Capture the cell that displays the provided text and extract its [x, y] central coordinate. 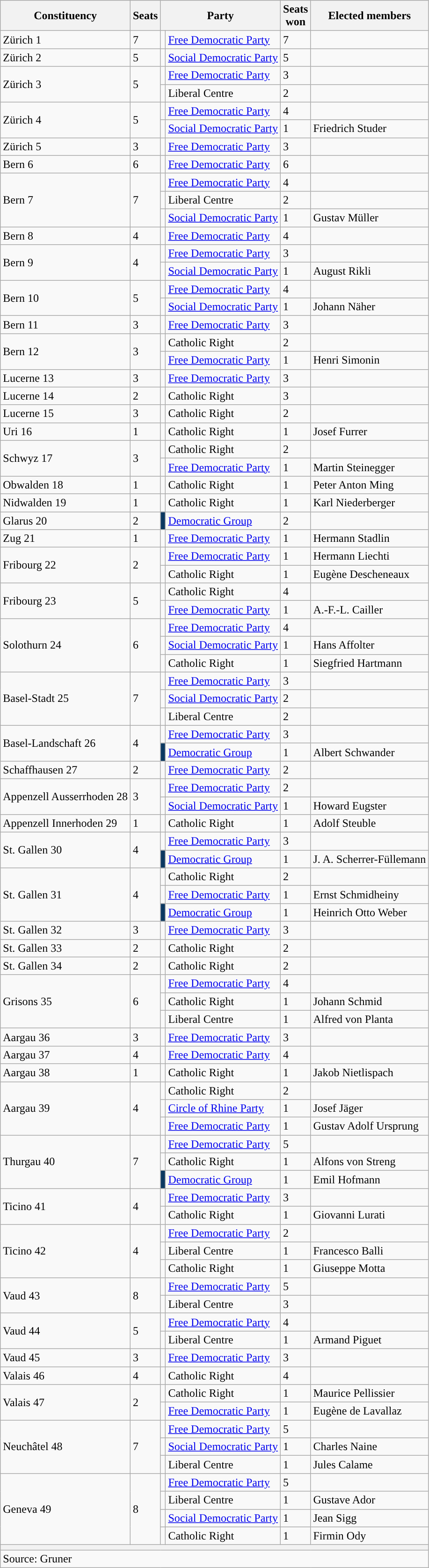
Giuseppe Motta [370, 1269]
Eugène Descheneaux [370, 574]
Ernst Schmidheiny [370, 895]
Bern 11 [65, 325]
Zürich 3 [65, 84]
Lucerne 13 [65, 378]
Neuchâtel 48 [65, 1447]
Francesco Balli [370, 1251]
Eugène de Lavallaz [370, 1411]
Obwalden 18 [65, 485]
Glarus 20 [65, 521]
Bern 10 [65, 298]
Bern 7 [65, 200]
Aargau 36 [65, 1037]
Zürich 2 [65, 58]
Bern 6 [65, 164]
Gustav Müller [370, 218]
Maurice Pellissier [370, 1393]
Siegfried Hartmann [370, 663]
Basel-Stadt 25 [65, 699]
Giovanni Lurati [370, 1215]
Aargau 37 [65, 1055]
Armand Piguet [370, 1340]
Appenzell Innerhoden 29 [65, 824]
St. Gallen 33 [65, 948]
Seats [145, 16]
Heinrich Otto Weber [370, 912]
Vaud 43 [65, 1295]
Hermann Stadlin [370, 539]
Source: Gruner [214, 1559]
Uri 16 [65, 431]
Josef Jäger [370, 1109]
Bern 12 [65, 351]
Elected members [370, 16]
Jean Sigg [370, 1518]
Alfred von Planta [370, 1019]
J. A. Scherrer-Füllemann [370, 859]
Appenzell Ausserrhoden 28 [65, 796]
Fribourg 23 [65, 601]
Karl Niederberger [370, 503]
Johann Schmid [370, 1001]
Lucerne 14 [65, 396]
Henri Simonin [370, 360]
Bern 8 [65, 235]
Adolf Steuble [370, 824]
Constituency [65, 16]
St. Gallen 30 [65, 850]
Howard Eugster [370, 805]
Vaud 45 [65, 1357]
Party [221, 16]
Zürich 1 [65, 40]
A.-F.-L. Cailler [370, 610]
Basel-Landschaft 26 [65, 743]
Hermann Liechti [370, 556]
Schwyz 17 [65, 458]
Martin Steinegger [370, 467]
Ticino 42 [65, 1251]
Josef Furrer [370, 431]
Grisons 35 [65, 1001]
Hans Affolter [370, 645]
Nidwalden 19 [65, 503]
Circle of Rhine Party [223, 1109]
Jakob Nietlispach [370, 1072]
Schaffhausen 27 [65, 770]
Bern 9 [65, 263]
Jules Calame [370, 1465]
Fribourg 22 [65, 565]
Peter Anton Ming [370, 485]
Zürich 4 [65, 120]
Aargau 39 [65, 1109]
Seatswon [296, 16]
Thurgau 40 [65, 1162]
Zug 21 [65, 539]
Gustave Ador [370, 1500]
Valais 47 [65, 1402]
Charles Naine [370, 1447]
Gustav Adolf Ursprung [370, 1126]
Friedrich Studer [370, 129]
Alfons von Streng [370, 1162]
Vaud 44 [65, 1331]
Lucerne 15 [65, 414]
Ticino 41 [65, 1206]
Solothurn 24 [65, 645]
St. Gallen 31 [65, 895]
Firmin Ody [370, 1536]
August Rikli [370, 271]
Valais 46 [65, 1375]
Albert Schwander [370, 752]
St. Gallen 34 [65, 966]
Aargau 38 [65, 1072]
Zürich 5 [65, 146]
Geneva 49 [65, 1509]
Johann Näher [370, 307]
Emil Hofmann [370, 1180]
St. Gallen 32 [65, 930]
